Scan for the cell matching the given text and deliver its (X, Y) coordinate at center. 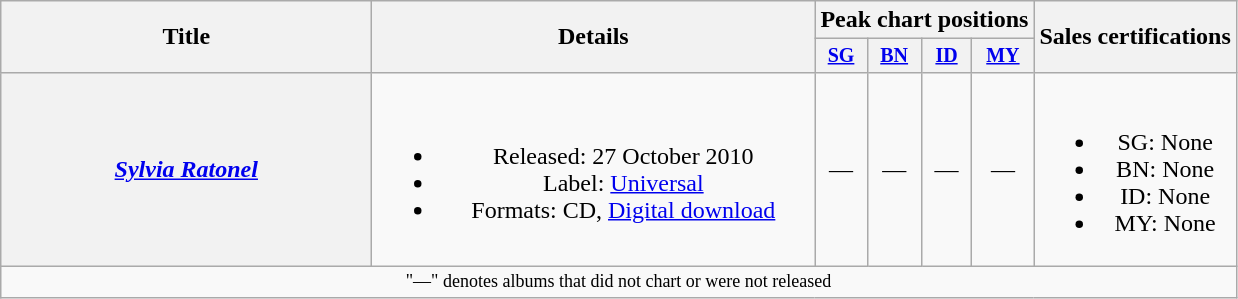
MY (1003, 56)
SG (841, 56)
Sales certifications (1135, 37)
Released: 27 October 2010Label: UniversalFormats: CD, Digital download (594, 169)
SG: NoneBN: NoneID: NoneMY: None (1135, 169)
Sylvia Ratonel (186, 169)
BN (894, 56)
Details (594, 37)
ID (946, 56)
"—" denotes albums that did not chart or were not released (619, 282)
Title (186, 37)
Peak chart positions (924, 20)
